Detect which cell encompasses the target text, then output its (x, y) center coordinate. 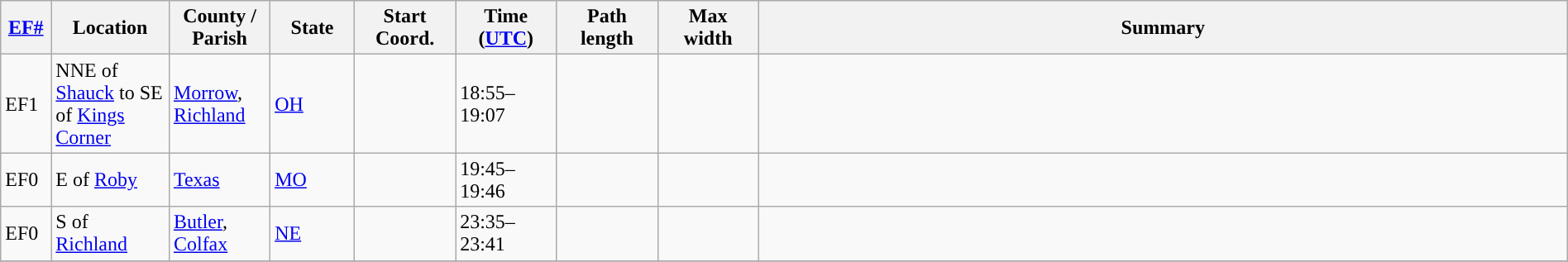
Time (UTC) (506, 28)
Morrow, Richland (219, 104)
OH (313, 104)
18:55–19:07 (506, 104)
S of Richland (111, 233)
Max width (708, 28)
Texas (219, 180)
23:35–23:41 (506, 233)
Butler, Colfax (219, 233)
County / Parish (219, 28)
EF1 (26, 104)
E of Roby (111, 180)
EF# (26, 28)
NE (313, 233)
Summary (1163, 28)
NNE of Shauck to SE of Kings Corner (111, 104)
Location (111, 28)
19:45–19:46 (506, 180)
Path length (607, 28)
Start Coord. (404, 28)
MO (313, 180)
State (313, 28)
